Pinpoint the cell where the given text exists, returning its [x, y] midpoint coordinate. 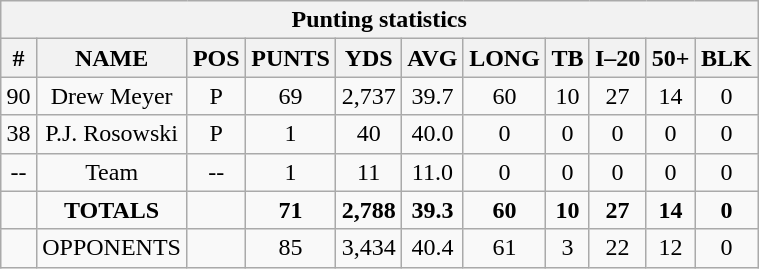
I–20 [618, 58]
PUNTS [290, 58]
Team [112, 172]
50+ [670, 58]
BLK [726, 58]
69 [290, 96]
2,788 [369, 210]
40.0 [432, 134]
NAME [112, 58]
OPPONENTS [112, 248]
40.4 [432, 248]
39.7 [432, 96]
85 [290, 248]
40 [369, 134]
3 [568, 248]
TOTALS [112, 210]
# [18, 58]
YDS [369, 58]
Drew Meyer [112, 96]
12 [670, 248]
22 [618, 248]
90 [18, 96]
POS [216, 58]
71 [290, 210]
2,737 [369, 96]
39.3 [432, 210]
3,434 [369, 248]
Punting statistics [380, 20]
38 [18, 134]
11.0 [432, 172]
11 [369, 172]
TB [568, 58]
AVG [432, 58]
P.J. Rosowski [112, 134]
61 [504, 248]
LONG [504, 58]
